Output the (x, y) coordinate of the center of the cell containing the given text.  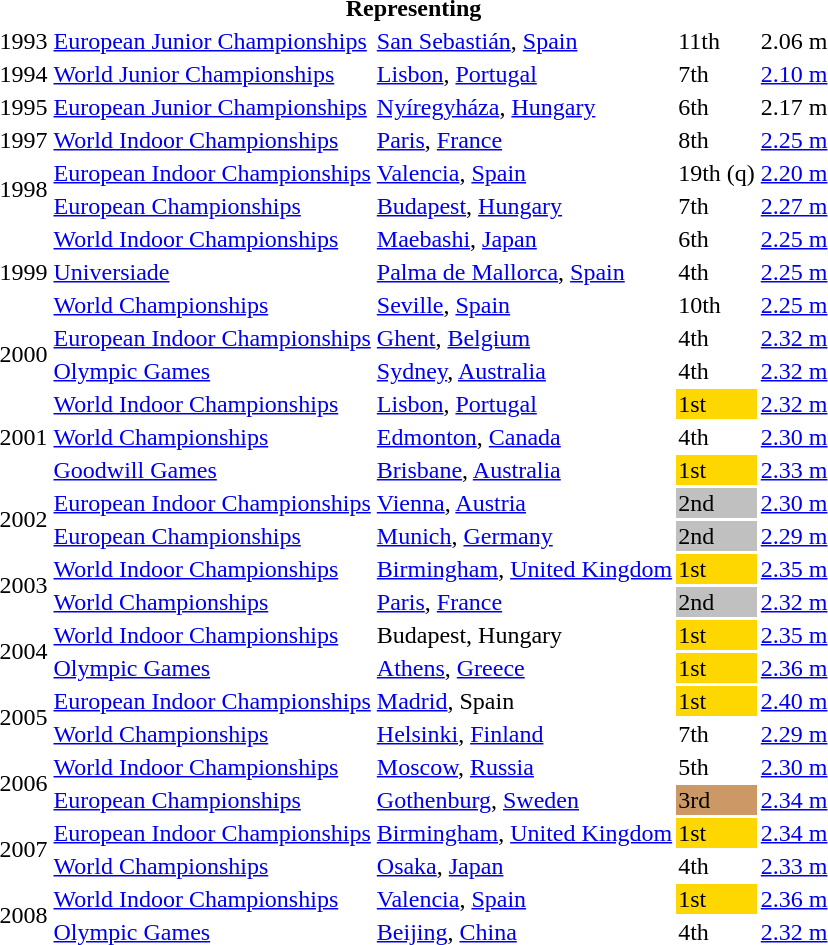
Sydney, Australia (524, 371)
Moscow, Russia (524, 767)
Maebashi, Japan (524, 239)
Edmonton, Canada (524, 437)
Goodwill Games (212, 470)
Gothenburg, Sweden (524, 800)
Madrid, Spain (524, 701)
Athens, Greece (524, 668)
Ghent, Belgium (524, 338)
11th (717, 41)
Vienna, Austria (524, 503)
Seville, Spain (524, 305)
10th (717, 305)
Helsinki, Finland (524, 734)
San Sebastián, Spain (524, 41)
World Junior Championships (212, 74)
Nyíregyháza, Hungary (524, 107)
19th (q) (717, 173)
Palma de Mallorca, Spain (524, 272)
Munich, Germany (524, 536)
3rd (717, 800)
8th (717, 140)
5th (717, 767)
Brisbane, Australia (524, 470)
Osaka, Japan (524, 866)
Universiade (212, 272)
